Scan for the cell matching the given text and deliver its (x, y) coordinate at center. 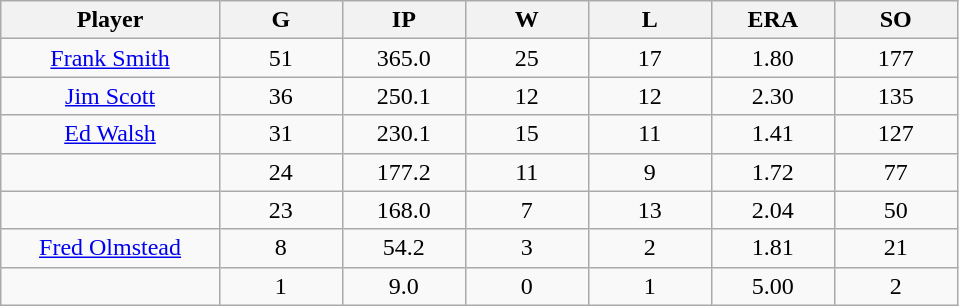
15 (526, 134)
31 (280, 134)
7 (526, 210)
230.1 (404, 134)
9.0 (404, 286)
177 (896, 58)
1.81 (772, 248)
250.1 (404, 96)
G (280, 20)
5.00 (772, 286)
1.72 (772, 172)
Ed Walsh (110, 134)
1.80 (772, 58)
50 (896, 210)
W (526, 20)
77 (896, 172)
177.2 (404, 172)
9 (650, 172)
168.0 (404, 210)
24 (280, 172)
23 (280, 210)
1.41 (772, 134)
21 (896, 248)
36 (280, 96)
2.04 (772, 210)
8 (280, 248)
0 (526, 286)
54.2 (404, 248)
Player (110, 20)
135 (896, 96)
SO (896, 20)
Frank Smith (110, 58)
2.30 (772, 96)
127 (896, 134)
13 (650, 210)
Fred Olmstead (110, 248)
365.0 (404, 58)
Jim Scott (110, 96)
25 (526, 58)
3 (526, 248)
IP (404, 20)
ERA (772, 20)
51 (280, 58)
17 (650, 58)
L (650, 20)
